For the text-containing cell, return its midpoint in (x, y) coordinate format. 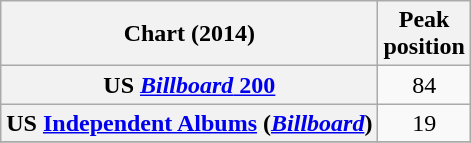
Peak position (424, 34)
84 (424, 85)
US Billboard 200 (190, 85)
19 (424, 123)
Chart (2014) (190, 34)
US Independent Albums (Billboard) (190, 123)
